Determine the [x, y] coordinate at the center of the cell enclosing the given text.  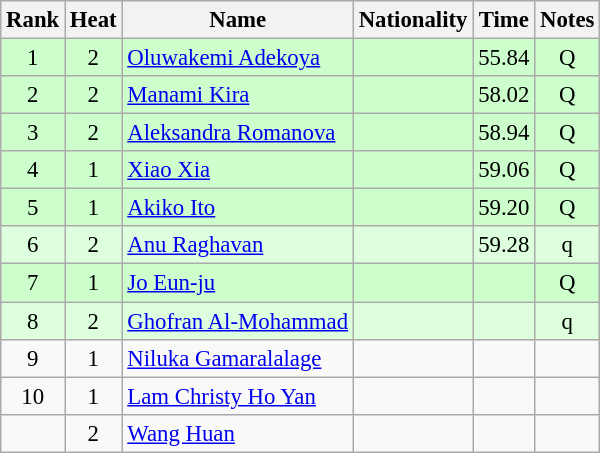
59.06 [504, 170]
Akiko Ito [238, 208]
Lam Christy Ho Yan [238, 396]
Nationality [412, 20]
Aleksandra Romanova [238, 133]
Name [238, 20]
Time [504, 20]
Oluwakemi Adekoya [238, 58]
5 [33, 208]
8 [33, 321]
7 [33, 283]
Jo Eun-ju [238, 283]
58.02 [504, 95]
55.84 [504, 58]
3 [33, 133]
Wang Huan [238, 433]
6 [33, 245]
Rank [33, 20]
58.94 [504, 133]
Notes [568, 20]
Heat [94, 20]
9 [33, 358]
Ghofran Al-Mohammad [238, 321]
Anu Raghavan [238, 245]
Niluka Gamaralalage [238, 358]
59.20 [504, 208]
Manami Kira [238, 95]
10 [33, 396]
Xiao Xia [238, 170]
59.28 [504, 245]
4 [33, 170]
